Provide the [X, Y] coordinate of the cell's center where the given text is located.  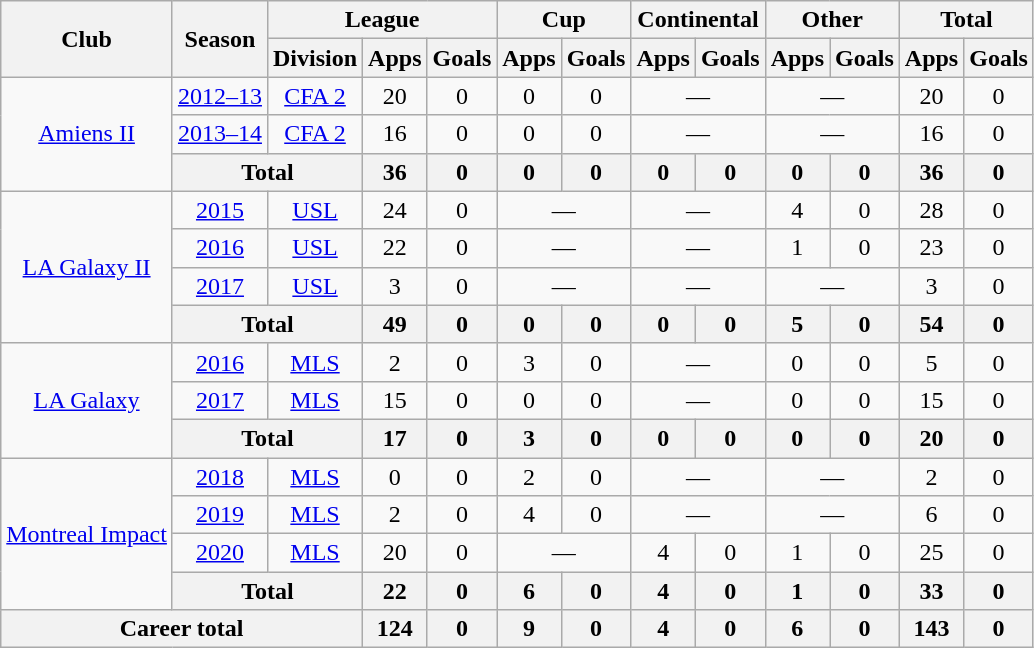
54 [931, 324]
Montreal Impact [87, 534]
Season [220, 39]
33 [931, 591]
2020 [220, 553]
Other [832, 20]
28 [931, 210]
9 [529, 629]
Club [87, 39]
2013–14 [220, 134]
25 [931, 553]
Cup [564, 20]
49 [395, 324]
2015 [220, 210]
24 [395, 210]
LA Galaxy II [87, 267]
Career total [182, 629]
2019 [220, 515]
Division [314, 58]
2012–13 [220, 96]
124 [395, 629]
17 [395, 438]
League [382, 20]
LA Galaxy [87, 400]
23 [931, 248]
143 [931, 629]
2018 [220, 477]
Continental [698, 20]
Amiens II [87, 134]
